For the text-containing cell, return its midpoint in (X, Y) coordinate format. 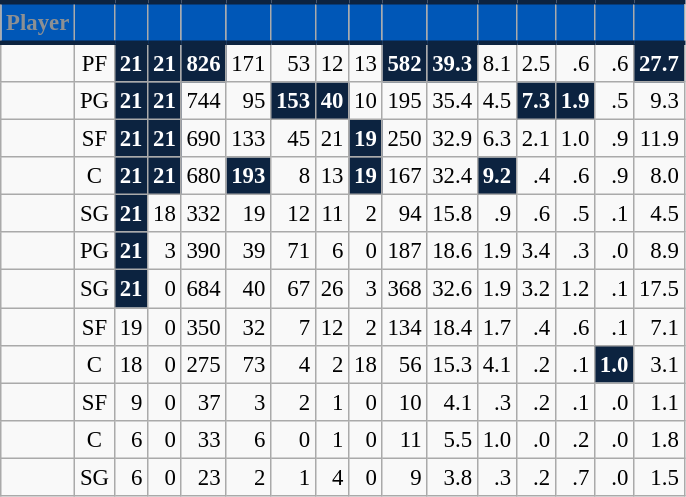
71 (294, 251)
744 (204, 101)
8 (294, 176)
133 (248, 139)
8.0 (659, 176)
171 (248, 62)
32 (248, 327)
368 (404, 289)
35.4 (452, 101)
3.4 (536, 251)
7.1 (659, 327)
53 (294, 62)
18.6 (452, 251)
32.6 (452, 289)
193 (248, 176)
15.8 (452, 214)
11.9 (659, 139)
1.8 (659, 439)
39 (248, 251)
8.9 (659, 251)
3.2 (536, 289)
5.5 (452, 439)
26 (332, 289)
250 (404, 139)
9.2 (496, 176)
3.1 (659, 364)
.7 (574, 477)
27.7 (659, 62)
32.9 (452, 139)
826 (204, 62)
94 (404, 214)
56 (404, 364)
7.3 (536, 101)
PF (95, 62)
73 (248, 364)
9.3 (659, 101)
134 (404, 327)
187 (404, 251)
23 (204, 477)
8.1 (496, 62)
582 (404, 62)
684 (204, 289)
17.5 (659, 289)
2.1 (536, 139)
332 (204, 214)
350 (204, 327)
6.3 (496, 139)
2.5 (536, 62)
95 (248, 101)
390 (204, 251)
153 (294, 101)
1.7 (496, 327)
167 (404, 176)
33 (204, 439)
7 (294, 327)
45 (294, 139)
37 (204, 402)
15.3 (452, 364)
Player (38, 22)
3.8 (452, 477)
67 (294, 289)
18.4 (452, 327)
195 (404, 101)
690 (204, 139)
275 (204, 364)
32.4 (452, 176)
680 (204, 176)
1.5 (659, 477)
1.2 (574, 289)
39.3 (452, 62)
1.1 (659, 402)
